Detect which cell encompasses the target text, then output its (X, Y) center coordinate. 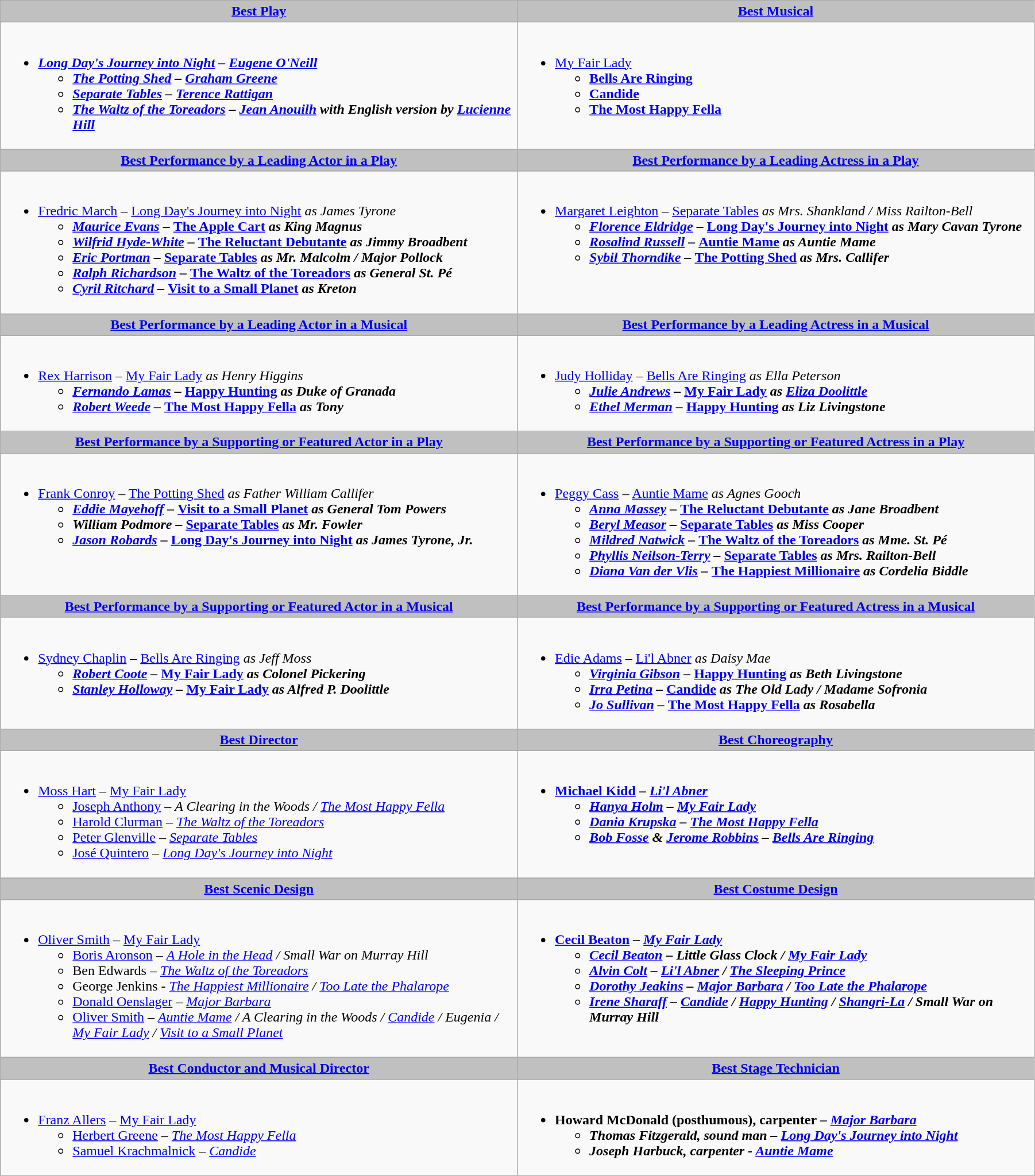
Franz Allers – My Fair LadyHerbert Greene – The Most Happy FellaSamuel Krachmalnick – Candide (259, 1128)
Best Performance by a Supporting or Featured Actor in a Play (259, 442)
Best Performance by a Supporting or Featured Actress in a Musical (776, 606)
Best Director (259, 740)
Best Performance by a Supporting or Featured Actress in a Play (776, 442)
Best Performance by a Leading Actor in a Musical (259, 324)
Best Performance by a Leading Actress in a Musical (776, 324)
Best Choreography (776, 740)
My Fair LadyBells Are RingingCandideThe Most Happy Fella (776, 86)
Best Performance by a Leading Actor in a Play (259, 160)
Best Play (259, 11)
Best Performance by a Supporting or Featured Actor in a Musical (259, 606)
Best Musical (776, 11)
Sydney Chaplin – Bells Are Ringing as Jeff MossRobert Coote – My Fair Lady as Colonel PickeringStanley Holloway – My Fair Lady as Alfred P. Doolittle (259, 673)
Best Scenic Design (259, 888)
Best Stage Technician (776, 1069)
Rex Harrison – My Fair Lady as Henry HigginsFernando Lamas – Happy Hunting as Duke of GranadaRobert Weede – The Most Happy Fella as Tony (259, 384)
Best Costume Design (776, 888)
Judy Holliday – Bells Are Ringing as Ella PetersonJulie Andrews – My Fair Lady as Eliza DoolittleEthel Merman – Happy Hunting as Liz Livingstone (776, 384)
Best Performance by a Leading Actress in a Play (776, 160)
Michael Kidd – Li'l AbnerHanya Holm – My Fair LadyDania Krupska – The Most Happy FellaBob Fosse & Jerome Robbins – Bells Are Ringing (776, 814)
Best Conductor and Musical Director (259, 1069)
